Find where the given text appears and provide that cell's center as (X, Y) coordinate. 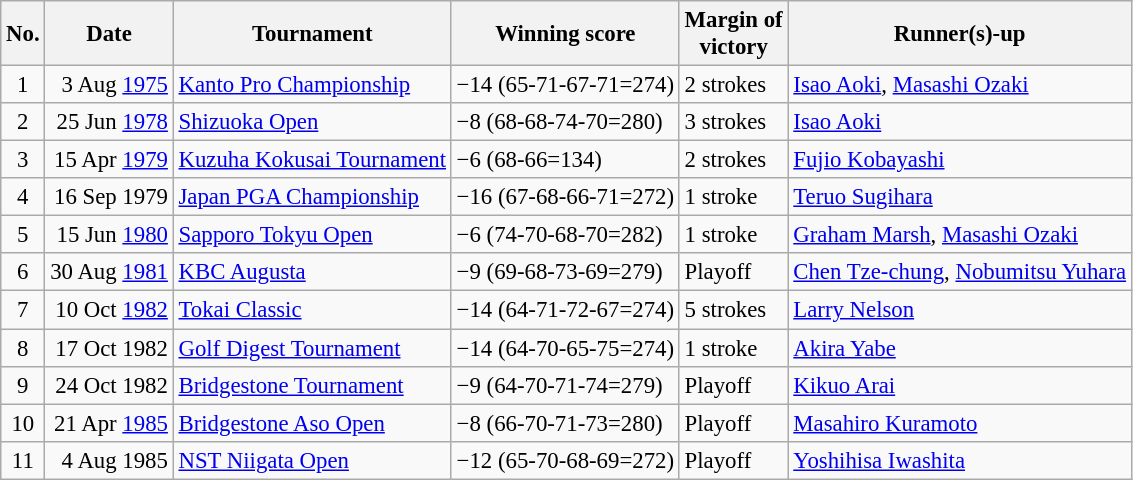
Fujio Kobayashi (960, 160)
Isao Aoki (960, 122)
3 strokes (734, 122)
5 strokes (734, 310)
10 Oct 1982 (109, 310)
Chen Tze-chung, Nobumitsu Yuhara (960, 273)
Graham Marsh, Masashi Ozaki (960, 235)
4 (23, 197)
21 Apr 1985 (109, 423)
Tournament (312, 34)
11 (23, 460)
−12 (65-70-68-69=272) (565, 460)
Isao Aoki, Masashi Ozaki (960, 85)
−6 (68-66=134) (565, 160)
5 (23, 235)
Golf Digest Tournament (312, 348)
−9 (64-70-71-74=279) (565, 385)
9 (23, 385)
Runner(s)-up (960, 34)
Akira Yabe (960, 348)
Bridgestone Tournament (312, 385)
No. (23, 34)
Margin ofvictory (734, 34)
−14 (64-70-65-75=274) (565, 348)
KBC Augusta (312, 273)
8 (23, 348)
Kuzuha Kokusai Tournament (312, 160)
Shizuoka Open (312, 122)
Kanto Pro Championship (312, 85)
Winning score (565, 34)
Teruo Sugihara (960, 197)
−8 (66-70-71-73=280) (565, 423)
−14 (64-71-72-67=274) (565, 310)
Sapporo Tokyu Open (312, 235)
−9 (69-68-73-69=279) (565, 273)
7 (23, 310)
30 Aug 1981 (109, 273)
1 (23, 85)
16 Sep 1979 (109, 197)
10 (23, 423)
4 Aug 1985 (109, 460)
15 Apr 1979 (109, 160)
3 Aug 1975 (109, 85)
24 Oct 1982 (109, 385)
2 (23, 122)
Tokai Classic (312, 310)
Kikuo Arai (960, 385)
Japan PGA Championship (312, 197)
Bridgestone Aso Open (312, 423)
15 Jun 1980 (109, 235)
−8 (68-68-74-70=280) (565, 122)
25 Jun 1978 (109, 122)
−6 (74-70-68-70=282) (565, 235)
Yoshihisa Iwashita (960, 460)
Larry Nelson (960, 310)
6 (23, 273)
−14 (65-71-67-71=274) (565, 85)
−16 (67-68-66-71=272) (565, 197)
Masahiro Kuramoto (960, 423)
3 (23, 160)
17 Oct 1982 (109, 348)
Date (109, 34)
NST Niigata Open (312, 460)
